Output the [x, y] coordinate of the center of the cell containing the given text.  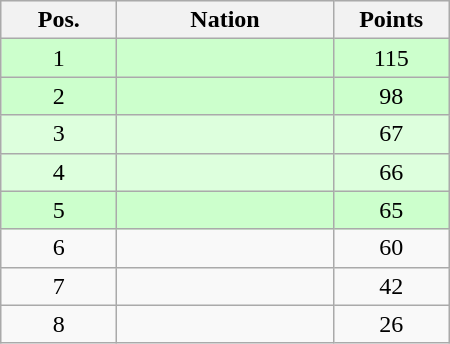
Points [391, 20]
60 [391, 248]
42 [391, 286]
Nation [225, 20]
98 [391, 96]
4 [59, 172]
115 [391, 58]
1 [59, 58]
26 [391, 324]
2 [59, 96]
8 [59, 324]
6 [59, 248]
3 [59, 134]
67 [391, 134]
66 [391, 172]
5 [59, 210]
7 [59, 286]
Pos. [59, 20]
65 [391, 210]
